Extract the (x, y) coordinate from the center of the cell holding the provided text.  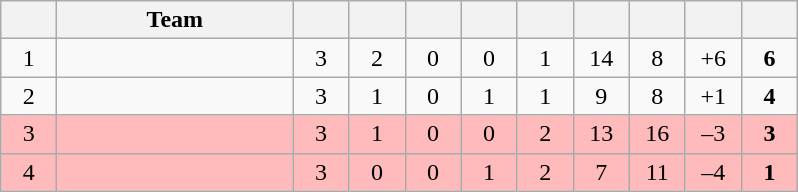
11 (657, 172)
–4 (713, 172)
Team (175, 20)
–3 (713, 134)
16 (657, 134)
7 (601, 172)
13 (601, 134)
+6 (713, 58)
14 (601, 58)
+1 (713, 96)
9 (601, 96)
6 (769, 58)
